Scan for the cell matching the given text and deliver its [x, y] coordinate at center. 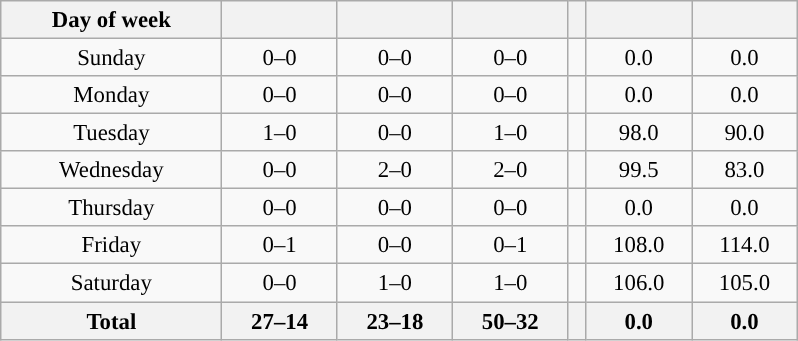
Tuesday [112, 133]
50–32 [510, 321]
105.0 [745, 283]
90.0 [745, 133]
27–14 [280, 321]
98.0 [639, 133]
114.0 [745, 245]
99.5 [639, 170]
Monday [112, 95]
Sunday [112, 58]
Wednesday [112, 170]
83.0 [745, 170]
Saturday [112, 283]
106.0 [639, 283]
Day of week [112, 20]
23–18 [394, 321]
Thursday [112, 208]
Total [112, 321]
Friday [112, 245]
108.0 [639, 245]
